Return [X, Y] of the center of cell containing provided text 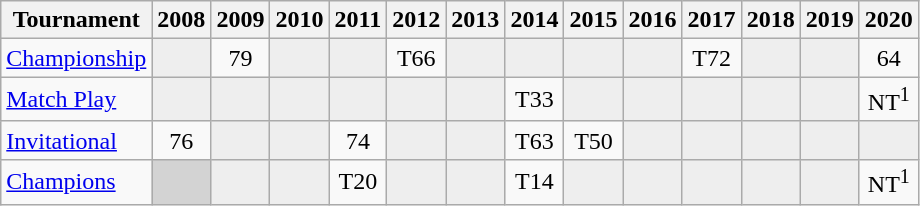
2012 [416, 20]
T66 [416, 58]
T63 [534, 140]
74 [358, 140]
T50 [594, 140]
2015 [594, 20]
2011 [358, 20]
2018 [770, 20]
T14 [534, 182]
2019 [830, 20]
76 [182, 140]
2013 [476, 20]
2020 [888, 20]
Tournament [76, 20]
Match Play [76, 100]
T33 [534, 100]
Champions [76, 182]
79 [240, 58]
2010 [300, 20]
2009 [240, 20]
2017 [712, 20]
T20 [358, 182]
2014 [534, 20]
2016 [652, 20]
64 [888, 58]
Invitational [76, 140]
2008 [182, 20]
Championship [76, 58]
T72 [712, 58]
